Capture the cell that displays the provided text and extract its (x, y) central coordinate. 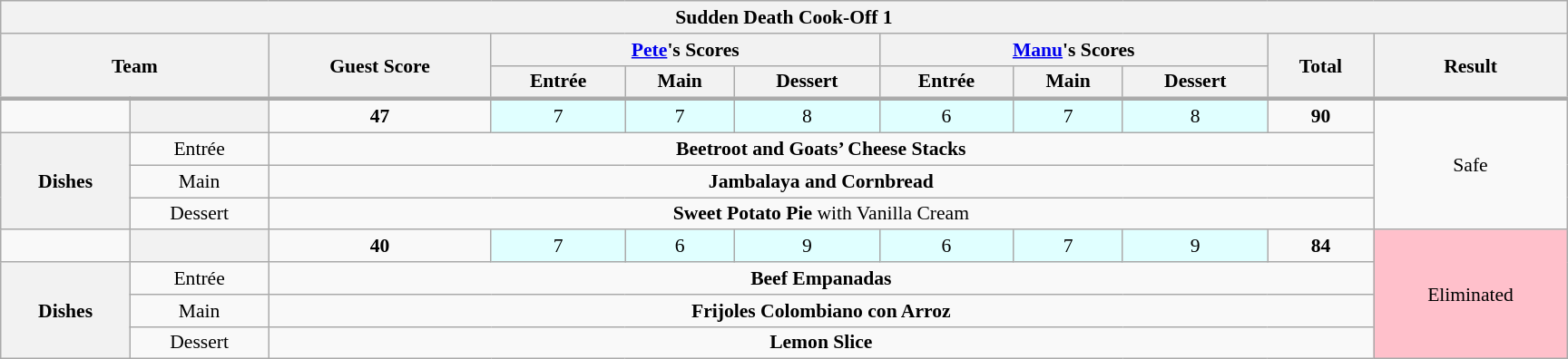
Total (1321, 67)
84 (1321, 247)
Frijoles Colombiano con Arroz (821, 311)
40 (380, 247)
Pete's Scores (685, 50)
Safe (1470, 165)
Guest Score (380, 67)
Sweet Potato Pie with Vanilla Cream (821, 214)
Team (134, 67)
Beef Empanadas (821, 278)
Eliminated (1470, 295)
Sudden Death Cook-Off 1 (784, 17)
Lemon Slice (821, 343)
90 (1321, 116)
Beetroot and Goats’ Cheese Stacks (821, 150)
47 (380, 116)
Manu's Scores (1073, 50)
Jambalaya and Cornbread (821, 181)
Result (1470, 67)
